Search for the cell housing the specified text and yield its [X, Y] center coordinate. 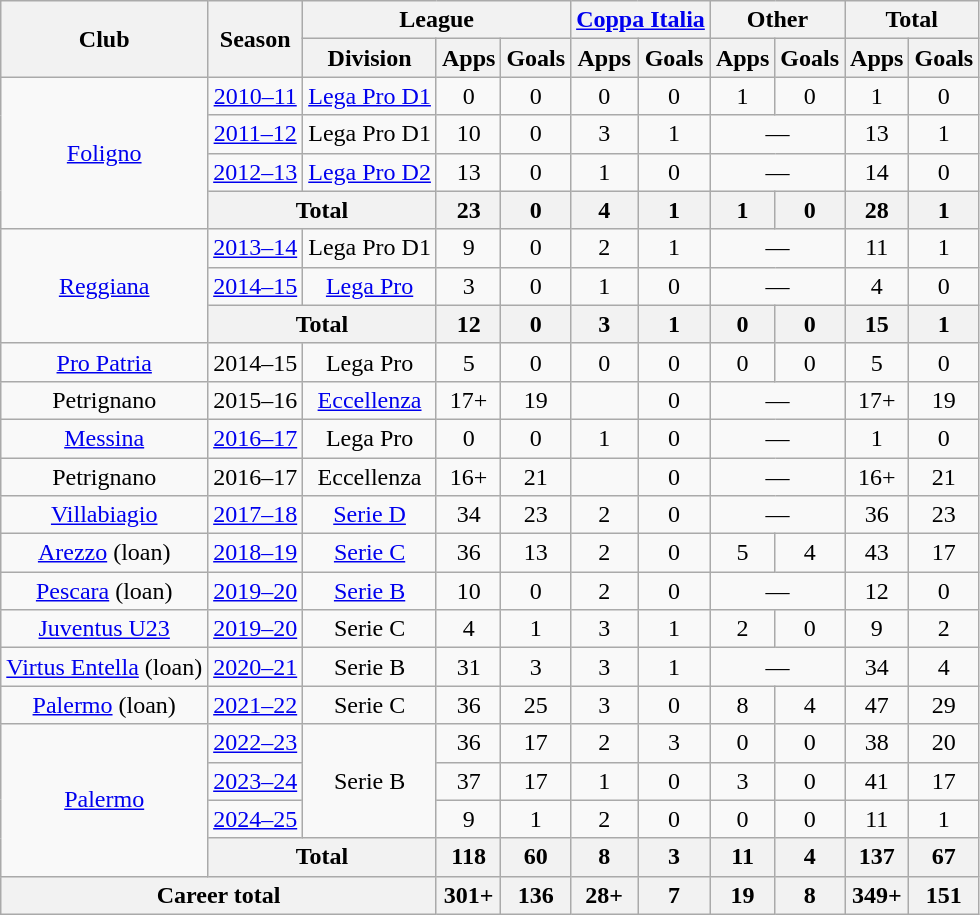
38 [877, 743]
League [437, 20]
37 [468, 781]
14 [877, 172]
Palermo (loan) [104, 705]
Career total [219, 895]
Other [777, 20]
20 [944, 743]
2018–19 [256, 553]
Serie D [370, 515]
43 [877, 553]
2017–18 [256, 515]
Division [370, 58]
Season [256, 39]
60 [536, 857]
Reggiana [104, 286]
Virtus Entella (loan) [104, 667]
349+ [877, 895]
Palermo [104, 800]
Club [104, 39]
29 [944, 705]
31 [468, 667]
2024–25 [256, 819]
28+ [604, 895]
2012–13 [256, 172]
41 [877, 781]
Villabiagio [104, 515]
Juventus U23 [104, 629]
Lega Pro D2 [370, 172]
2015–16 [256, 400]
28 [877, 210]
15 [877, 324]
136 [536, 895]
Messina [104, 438]
Foligno [104, 153]
118 [468, 857]
2011–12 [256, 134]
2023–24 [256, 781]
2010–11 [256, 96]
2013–14 [256, 248]
301+ [468, 895]
151 [944, 895]
Coppa Italia [641, 20]
2021–22 [256, 705]
25 [536, 705]
Arezzo (loan) [104, 553]
67 [944, 857]
Pescara (loan) [104, 591]
7 [674, 895]
2020–21 [256, 667]
47 [877, 705]
2022–23 [256, 743]
137 [877, 857]
Pro Patria [104, 362]
